Locate the cell with the specified text and output its (x, y) center coordinate. 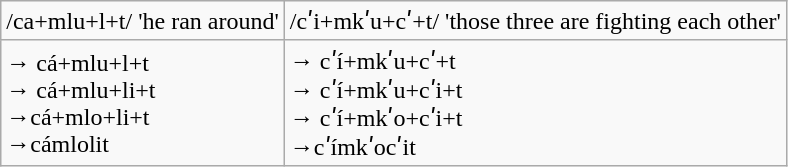
→ cʹí+mkʹu+cʹ+t→ cʹí+mkʹu+cʹi+t→ cʹí+mkʹo+cʹi+t→cʹímkʹocʹit (535, 102)
/cʹi+mkʹu+cʹ+t/ 'those three are fighting each other' (535, 21)
→ cá+mlu+l+t→ cá+mlu+li+t→cá+mlo+li+t→cámlolit (143, 102)
/ca+mlu+l+t/ 'he ran around' (143, 21)
